Find where the given text appears and provide that cell's center as (X, Y) coordinate. 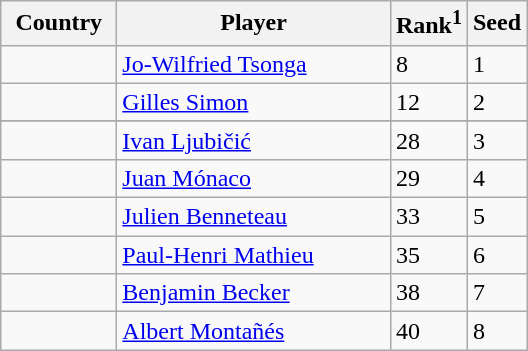
4 (496, 178)
Albert Montañés (254, 331)
1 (496, 64)
7 (496, 293)
2 (496, 102)
5 (496, 217)
12 (428, 102)
6 (496, 255)
Gilles Simon (254, 102)
Rank1 (428, 24)
Ivan Ljubičić (254, 140)
Julien Benneteau (254, 217)
Jo-Wilfried Tsonga (254, 64)
Juan Mónaco (254, 178)
29 (428, 178)
Benjamin Becker (254, 293)
38 (428, 293)
Paul-Henri Mathieu (254, 255)
35 (428, 255)
Player (254, 24)
28 (428, 140)
33 (428, 217)
40 (428, 331)
3 (496, 140)
Seed (496, 24)
Country (59, 24)
